Provide the (x, y) coordinate of the cell's center where the given text is located.  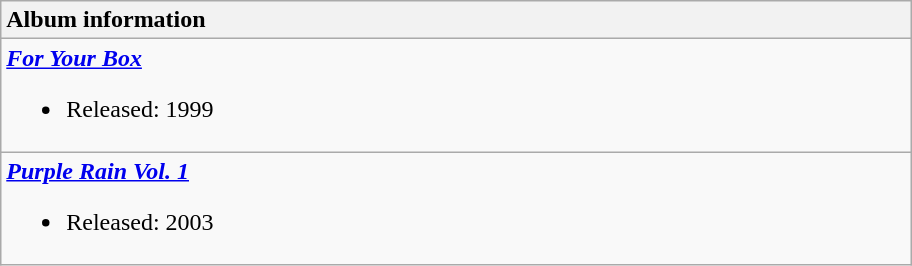
Purple Rain Vol. 1Released: 2003 (456, 208)
For Your BoxReleased: 1999 (456, 96)
Album information (456, 20)
